Find where the given text appears and provide that cell's center as [X, Y] coordinate. 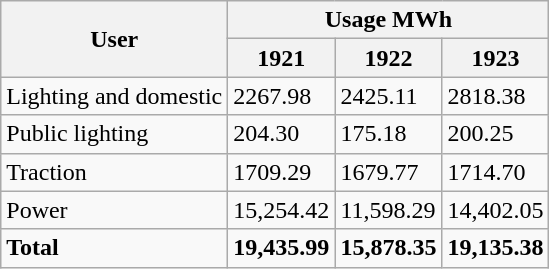
1714.70 [496, 172]
Total [114, 248]
1922 [388, 58]
1709.29 [282, 172]
Traction [114, 172]
User [114, 39]
Power [114, 210]
1679.77 [388, 172]
175.18 [388, 134]
14,402.05 [496, 210]
2425.11 [388, 96]
Usage MWh [388, 20]
1923 [496, 58]
1921 [282, 58]
200.25 [496, 134]
Lighting and domestic [114, 96]
11,598.29 [388, 210]
19,135.38 [496, 248]
204.30 [282, 134]
Public lighting [114, 134]
15,878.35 [388, 248]
2267.98 [282, 96]
15,254.42 [282, 210]
2818.38 [496, 96]
19,435.99 [282, 248]
